Provide the (X, Y) coordinate of the cell's center where the given text is located.  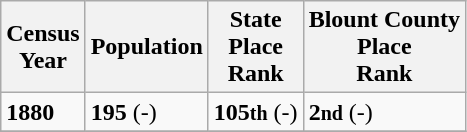
195 (-) (146, 112)
StatePlaceRank (256, 47)
Blount CountyPlaceRank (384, 47)
105th (-) (256, 112)
CensusYear (43, 47)
1880 (43, 112)
2nd (-) (384, 112)
Population (146, 47)
